Capture the cell that displays the provided text and extract its [x, y] central coordinate. 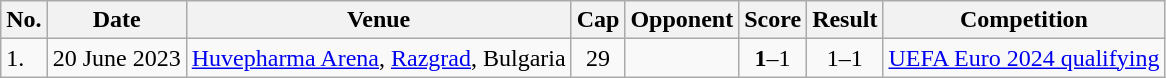
20 June 2023 [116, 58]
No. [24, 20]
Venue [378, 20]
Cap [598, 20]
Opponent [682, 20]
Date [116, 20]
Result [845, 20]
1. [24, 58]
29 [598, 58]
Huvepharma Arena, Razgrad, Bulgaria [378, 58]
UEFA Euro 2024 qualifying [1024, 58]
Competition [1024, 20]
Score [773, 20]
